Output the [X, Y] coordinate of the center of the cell containing the given text.  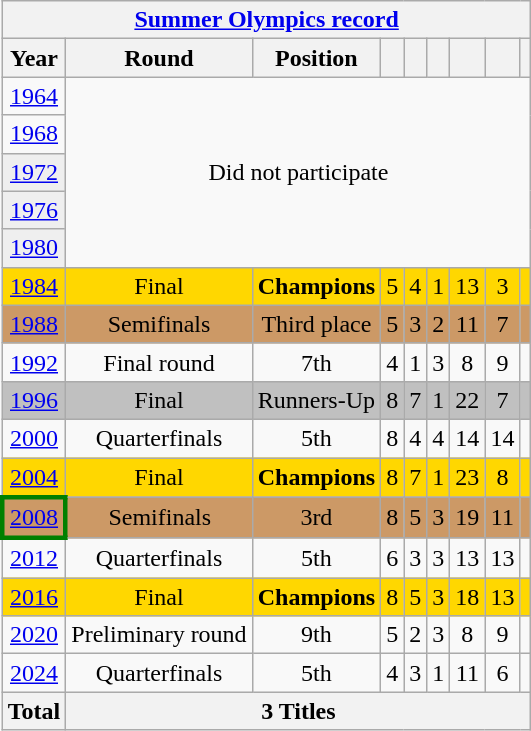
1996 [34, 400]
1980 [34, 248]
2024 [34, 673]
2008 [34, 518]
1976 [34, 210]
1964 [34, 96]
Total [34, 711]
1984 [34, 286]
Position [316, 58]
Third place [316, 324]
2020 [34, 635]
23 [468, 478]
2016 [34, 597]
22 [468, 400]
Round [159, 58]
18 [468, 597]
2012 [34, 558]
2004 [34, 478]
1972 [34, 172]
Summer Olympics record [266, 20]
Year [34, 58]
3rd [316, 518]
1992 [34, 362]
19 [468, 518]
Runners-Up [316, 400]
9th [316, 635]
Did not participate [298, 172]
Final round [159, 362]
Preliminary round [159, 635]
1968 [34, 134]
2000 [34, 438]
7th [316, 362]
3 Titles [298, 711]
1988 [34, 324]
